Detect which cell encompasses the target text, then output its (x, y) center coordinate. 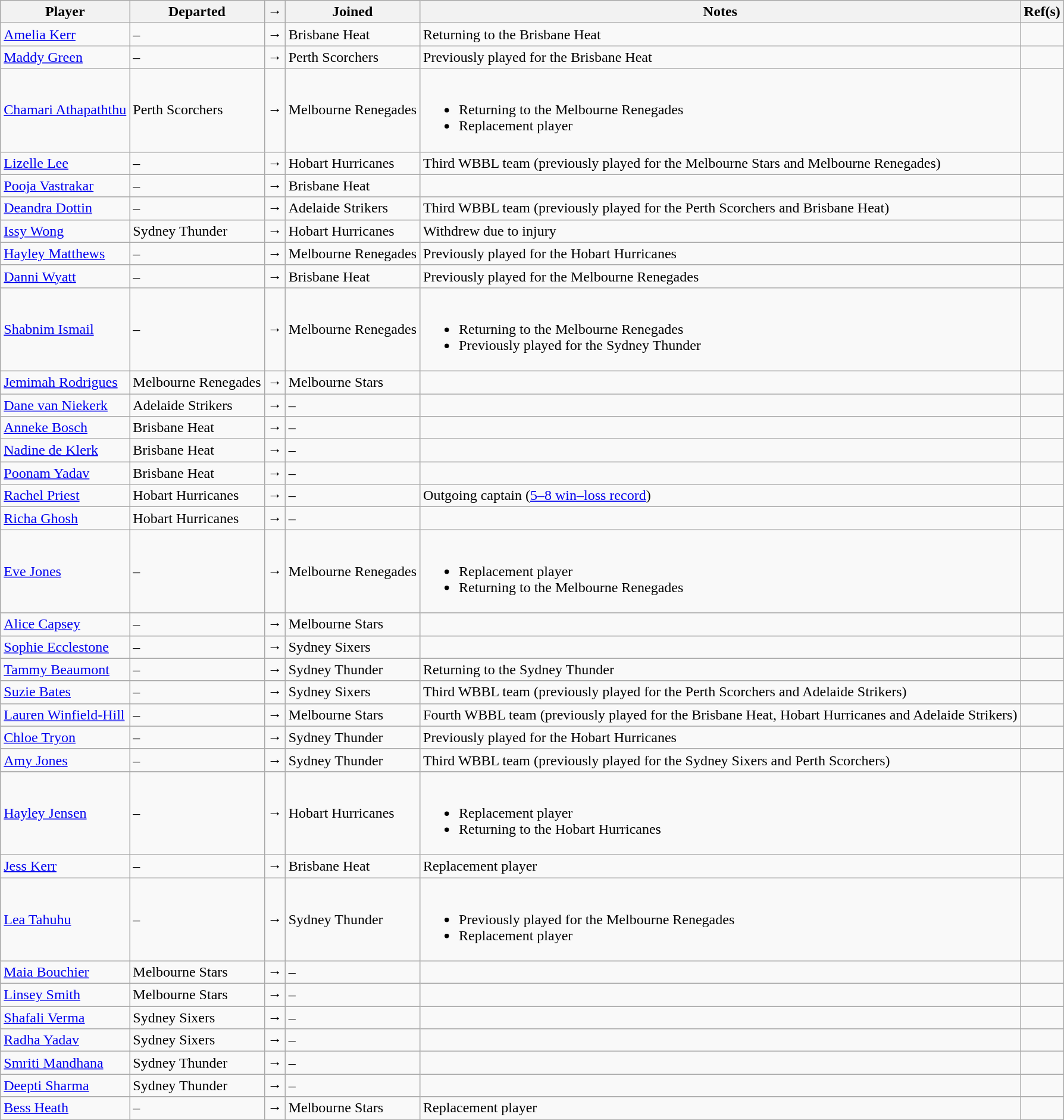
Suzie Bates (65, 692)
Hayley Jensen (65, 813)
Anneke Bosch (65, 428)
Third WBBL team (previously played for the Melbourne Stars and Melbourne Renegades) (720, 163)
Previously played for the Melbourne Renegades (720, 276)
Deepti Sharma (65, 1085)
Bess Heath (65, 1108)
Notes (720, 12)
Alice Capsey (65, 624)
Ref(s) (1042, 12)
Returning to the Sydney Thunder (720, 670)
Fourth WBBL team (previously played for the Brisbane Heat, Hobart Hurricanes and Adelaide Strikers) (720, 715)
Lauren Winfield-Hill (65, 715)
Previously played for the Brisbane Heat (720, 57)
Amelia Kerr (65, 35)
Player (65, 12)
Hayley Matthews (65, 254)
Replacement playerReturning to the Hobart Hurricanes (720, 813)
Jemimah Rodrigues (65, 382)
Deandra Dottin (65, 208)
Nadine de Klerk (65, 450)
Pooja Vastrakar (65, 186)
Poonam Yadav (65, 473)
Maddy Green (65, 57)
Departed (197, 12)
Lizelle Lee (65, 163)
Third WBBL team (previously played for the Perth Scorchers and Adelaide Strikers) (720, 692)
Sophie Ecclestone (65, 647)
Shabnim Ismail (65, 329)
Withdrew due to injury (720, 231)
Amy Jones (65, 760)
Returning to the Melbourne RenegadesReplacement player (720, 110)
Returning to the Brisbane Heat (720, 35)
Joined (352, 12)
Eve Jones (65, 571)
Radha Yadav (65, 1040)
Issy Wong (65, 231)
Lea Tahuhu (65, 919)
Smriti Mandhana (65, 1063)
Shafali Verma (65, 1018)
Danni Wyatt (65, 276)
Jess Kerr (65, 866)
Returning to the Melbourne RenegadesPreviously played for the Sydney Thunder (720, 329)
Replacement playerReturning to the Melbourne Renegades (720, 571)
Previously played for the Melbourne RenegadesReplacement player (720, 919)
Chamari Athapaththu (65, 110)
Third WBBL team (previously played for the Sydney Sixers and Perth Scorchers) (720, 760)
Third WBBL team (previously played for the Perth Scorchers and Brisbane Heat) (720, 208)
Tammy Beaumont (65, 670)
Linsey Smith (65, 995)
Chloe Tryon (65, 737)
Rachel Priest (65, 496)
Richa Ghosh (65, 518)
Dane van Niekerk (65, 405)
Outgoing captain (5–8 win–loss record) (720, 496)
Maia Bouchier (65, 972)
